Capture the cell that displays the provided text and extract its [x, y] central coordinate. 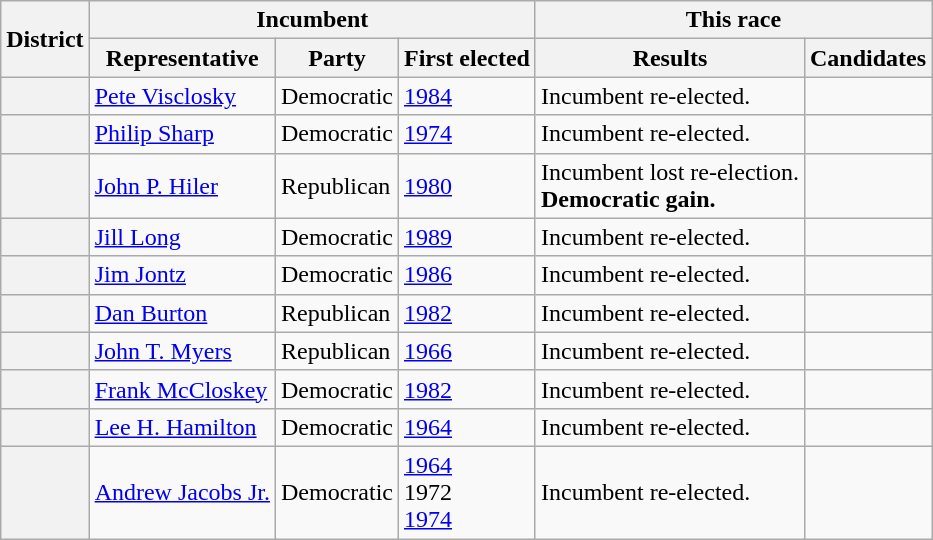
Representative [182, 58]
Incumbent lost re-election.Democratic gain. [670, 186]
1989 [466, 237]
Frank McCloskey [182, 389]
Incumbent [312, 20]
John T. Myers [182, 351]
1986 [466, 275]
1984 [466, 96]
Candidates [868, 58]
District [45, 39]
Andrew Jacobs Jr. [182, 492]
Philip Sharp [182, 134]
This race [733, 20]
Lee H. Hamilton [182, 427]
1964 [466, 427]
Party [336, 58]
Pete Visclosky [182, 96]
1966 [466, 351]
John P. Hiler [182, 186]
1980 [466, 186]
Results [670, 58]
Jim Jontz [182, 275]
1974 [466, 134]
Dan Burton [182, 313]
19641972 1974 [466, 492]
Jill Long [182, 237]
First elected [466, 58]
